Return [x, y] of the center of cell containing provided text 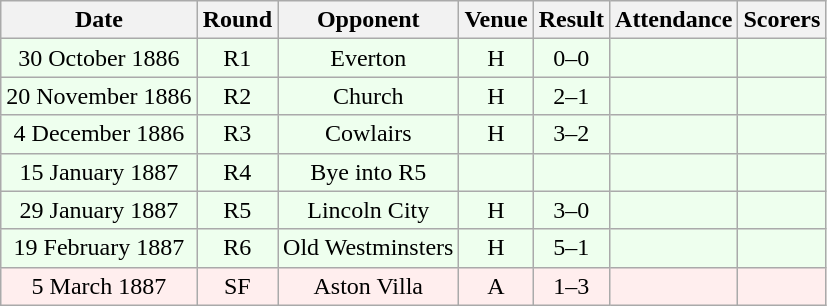
R2 [237, 96]
Cowlairs [368, 134]
Opponent [368, 20]
Lincoln City [368, 210]
SF [237, 286]
R5 [237, 210]
A [496, 286]
29 January 1887 [99, 210]
Attendance [674, 20]
20 November 1886 [99, 96]
Scorers [782, 20]
1–3 [571, 286]
Aston Villa [368, 286]
0–0 [571, 58]
5 March 1887 [99, 286]
Bye into R5 [368, 172]
Round [237, 20]
2–1 [571, 96]
Result [571, 20]
R6 [237, 248]
3–2 [571, 134]
R1 [237, 58]
Everton [368, 58]
Old Westminsters [368, 248]
19 February 1887 [99, 248]
15 January 1887 [99, 172]
R4 [237, 172]
4 December 1886 [99, 134]
Date [99, 20]
30 October 1886 [99, 58]
Church [368, 96]
3–0 [571, 210]
5–1 [571, 248]
Venue [496, 20]
R3 [237, 134]
